Output the [x, y] coordinate of the center of the cell containing the given text.  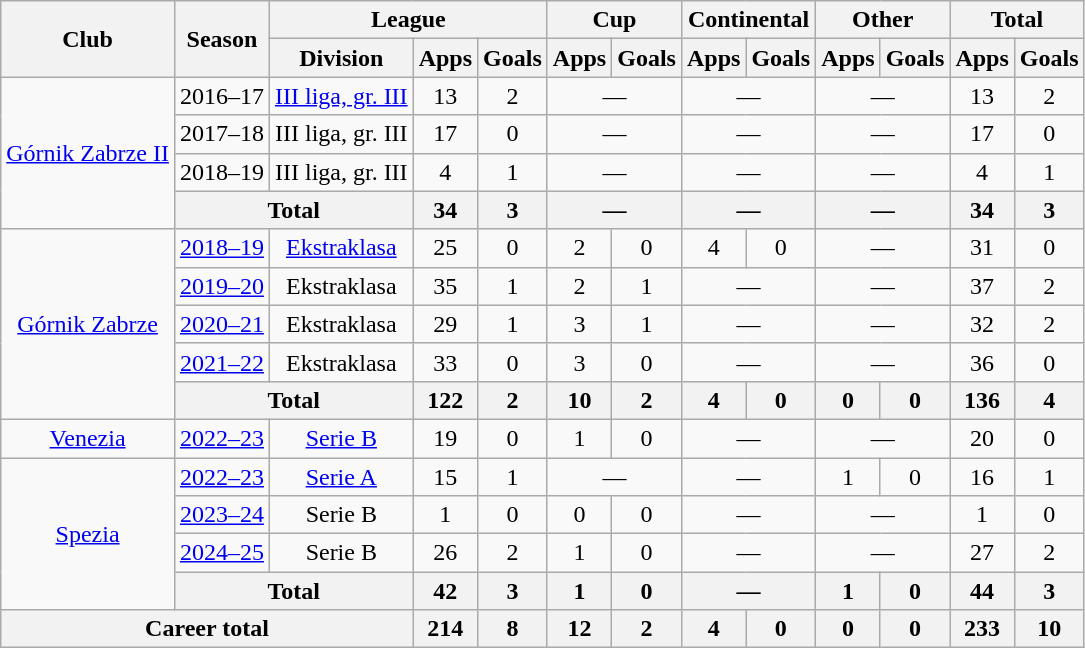
Season [222, 39]
Górnik Zabrze [88, 324]
Career total [207, 629]
20 [982, 438]
136 [982, 400]
2017–18 [222, 134]
25 [445, 248]
2021–22 [222, 362]
33 [445, 362]
32 [982, 324]
2019–20 [222, 286]
42 [445, 591]
League [408, 20]
214 [445, 629]
37 [982, 286]
19 [445, 438]
Division [341, 58]
36 [982, 362]
Serie A [341, 477]
12 [579, 629]
Spezia [88, 534]
2023–24 [222, 515]
15 [445, 477]
Continental [748, 20]
16 [982, 477]
Club [88, 39]
8 [513, 629]
Górnik Zabrze II [88, 153]
31 [982, 248]
Venezia [88, 438]
233 [982, 629]
122 [445, 400]
2020–21 [222, 324]
35 [445, 286]
27 [982, 553]
29 [445, 324]
44 [982, 591]
Cup [614, 20]
2016–17 [222, 96]
2024–25 [222, 553]
Other [883, 20]
26 [445, 553]
